Search for the cell housing the specified text and yield its (x, y) center coordinate. 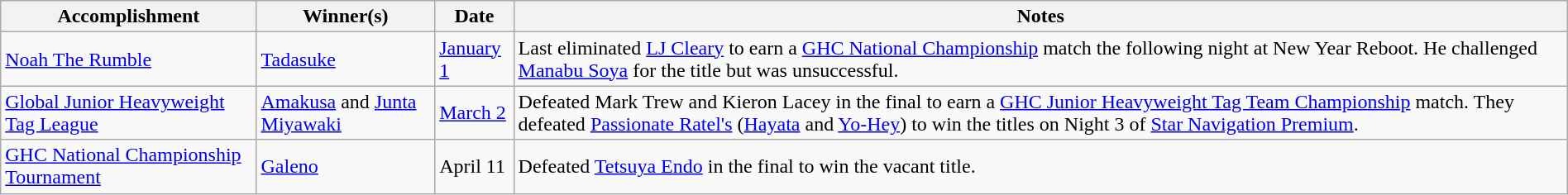
January 1 (475, 59)
Noah The Rumble (129, 59)
Global Junior Heavyweight Tag League (129, 112)
April 11 (475, 167)
Defeated Tetsuya Endo in the final to win the vacant title. (1040, 167)
Accomplishment (129, 17)
Galeno (346, 167)
Tadasuke (346, 59)
Winner(s) (346, 17)
March 2 (475, 112)
GHC National Championship Tournament (129, 167)
Amakusa and Junta Miyawaki (346, 112)
Date (475, 17)
Notes (1040, 17)
